Search for the cell housing the specified text and yield its (X, Y) center coordinate. 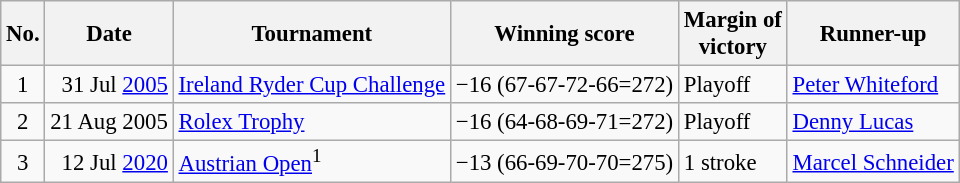
Runner-up (873, 34)
1 stroke (732, 162)
21 Aug 2005 (109, 122)
No. (23, 34)
31 Jul 2005 (109, 85)
Winning score (564, 34)
−16 (64-68-69-71=272) (564, 122)
Marcel Schneider (873, 162)
Peter Whiteford (873, 85)
Tournament (312, 34)
Denny Lucas (873, 122)
Ireland Ryder Cup Challenge (312, 85)
−13 (66-69-70-70=275) (564, 162)
Austrian Open1 (312, 162)
12 Jul 2020 (109, 162)
3 (23, 162)
1 (23, 85)
2 (23, 122)
Margin ofvictory (732, 34)
−16 (67-67-72-66=272) (564, 85)
Rolex Trophy (312, 122)
Date (109, 34)
